Return (x, y) of the center of cell containing provided text 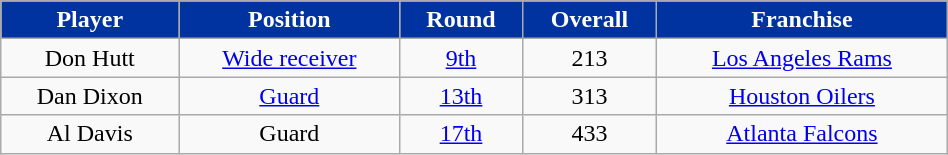
Overall (589, 20)
433 (589, 134)
Player (90, 20)
Houston Oilers (802, 96)
313 (589, 96)
Atlanta Falcons (802, 134)
Dan Dixon (90, 96)
Position (290, 20)
13th (461, 96)
Al Davis (90, 134)
Franchise (802, 20)
Wide receiver (290, 58)
Don Hutt (90, 58)
9th (461, 58)
213 (589, 58)
17th (461, 134)
Los Angeles Rams (802, 58)
Round (461, 20)
